Capture the cell that displays the provided text and extract its [x, y] central coordinate. 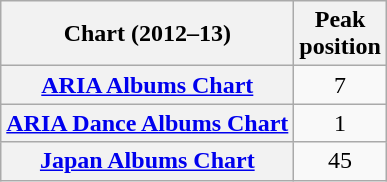
1 [340, 123]
ARIA Dance Albums Chart [148, 123]
7 [340, 85]
Chart (2012–13) [148, 34]
Japan Albums Chart [148, 161]
ARIA Albums Chart [148, 85]
Peakposition [340, 34]
45 [340, 161]
